Locate the cell with the specified text and output its [X, Y] center coordinate. 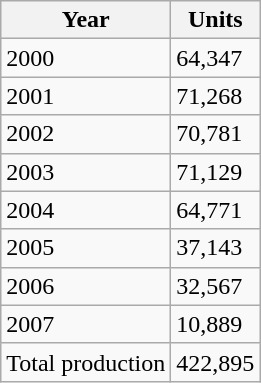
32,567 [216, 286]
2000 [86, 58]
2005 [86, 248]
10,889 [216, 324]
71,129 [216, 172]
2007 [86, 324]
2001 [86, 96]
Total production [86, 362]
64,347 [216, 58]
2006 [86, 286]
Year [86, 20]
422,895 [216, 362]
70,781 [216, 134]
2002 [86, 134]
2003 [86, 172]
2004 [86, 210]
71,268 [216, 96]
Units [216, 20]
64,771 [216, 210]
37,143 [216, 248]
